Extract the (X, Y) coordinate from the center of the cell holding the provided text.  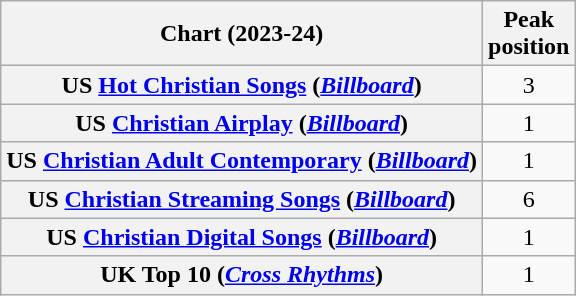
3 (529, 85)
US Christian Streaming Songs (Billboard) (242, 199)
US Christian Digital Songs (Billboard) (242, 237)
US Christian Adult Contemporary (Billboard) (242, 161)
Peakposition (529, 34)
Chart (2023-24) (242, 34)
6 (529, 199)
US Hot Christian Songs (Billboard) (242, 85)
UK Top 10 (Cross Rhythms) (242, 275)
US Christian Airplay (Billboard) (242, 123)
